Return the (x, y) coordinate for the center point of the cell that contains the specified text.  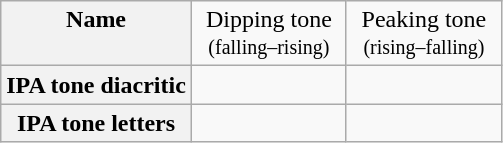
Dipping tone (falling–rising) (268, 34)
Name (96, 34)
Peaking tone (rising–falling) (424, 34)
IPA tone diacritic (96, 85)
IPA tone letters (96, 123)
